For the text-containing cell, return its midpoint in (x, y) coordinate format. 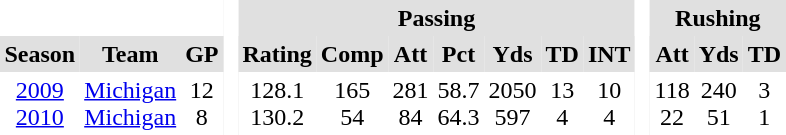
Pct (458, 54)
Comp (352, 54)
28184 (410, 104)
Season (40, 54)
104 (609, 104)
GP (202, 54)
134 (562, 104)
Passing (436, 18)
20092010 (40, 104)
Rushing (718, 18)
11822 (672, 104)
128 (202, 104)
31 (764, 104)
24051 (718, 104)
2050597 (512, 104)
MichiganMichigan (130, 104)
128.1130.2 (277, 104)
58.764.3 (458, 104)
16554 (352, 104)
INT (609, 54)
Team (130, 54)
Rating (277, 54)
